Pinpoint the cell where the given text exists, returning its [X, Y] midpoint coordinate. 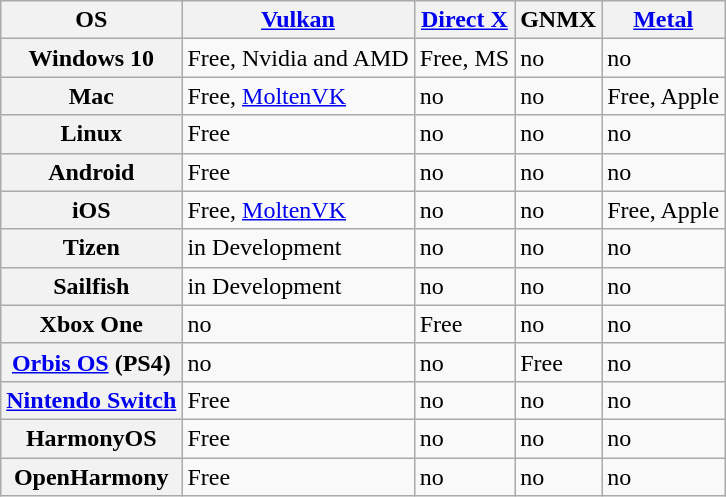
Free, Nvidia and AMD [298, 58]
Windows 10 [92, 58]
Metal [664, 20]
Free, MS [464, 58]
OS [92, 20]
iOS [92, 210]
Sailfish [92, 286]
HarmonyOS [92, 438]
Xbox One [92, 324]
Direct X [464, 20]
Nintendo Switch [92, 400]
Vulkan [298, 20]
GNMX [558, 20]
OpenHarmony [92, 477]
Linux [92, 134]
Tizen [92, 248]
Android [92, 172]
Orbis OS (PS4) [92, 362]
Mac [92, 96]
